Pinpoint the cell where the given text exists, returning its [X, Y] midpoint coordinate. 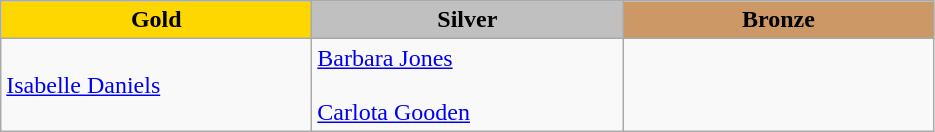
Barbara JonesCarlota Gooden [468, 85]
Bronze [778, 20]
Isabelle Daniels [156, 85]
Silver [468, 20]
Gold [156, 20]
